Find where the given text appears and provide that cell's center as (X, Y) coordinate. 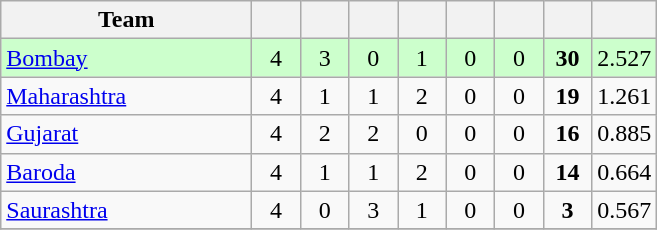
16 (568, 134)
Baroda (126, 172)
1.261 (624, 96)
0.664 (624, 172)
Maharashtra (126, 96)
0.885 (624, 134)
14 (568, 172)
2.527 (624, 58)
Bombay (126, 58)
0.567 (624, 210)
Gujarat (126, 134)
30 (568, 58)
Saurashtra (126, 210)
Team (126, 20)
19 (568, 96)
